For the text-containing cell, return its midpoint in [x, y] coordinate format. 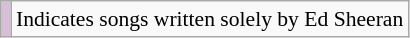
Indicates songs written solely by Ed Sheeran [210, 19]
